Pinpoint the cell where the given text exists, returning its [X, Y] midpoint coordinate. 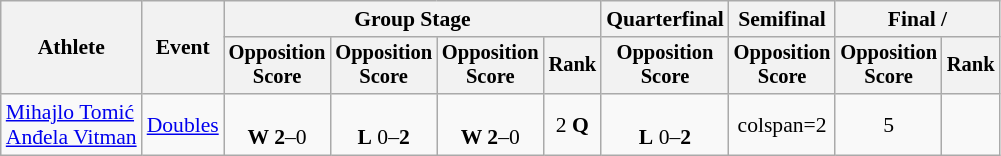
2 Q [573, 124]
colspan=2 [782, 124]
Final / [917, 19]
5 [888, 124]
Group Stage [412, 19]
Semifinal [782, 19]
Event [183, 48]
Doubles [183, 124]
Mihajlo TomićAnđela Vitman [72, 124]
Quarterfinal [665, 19]
Athlete [72, 48]
